Return [x, y] of the center of cell containing provided text 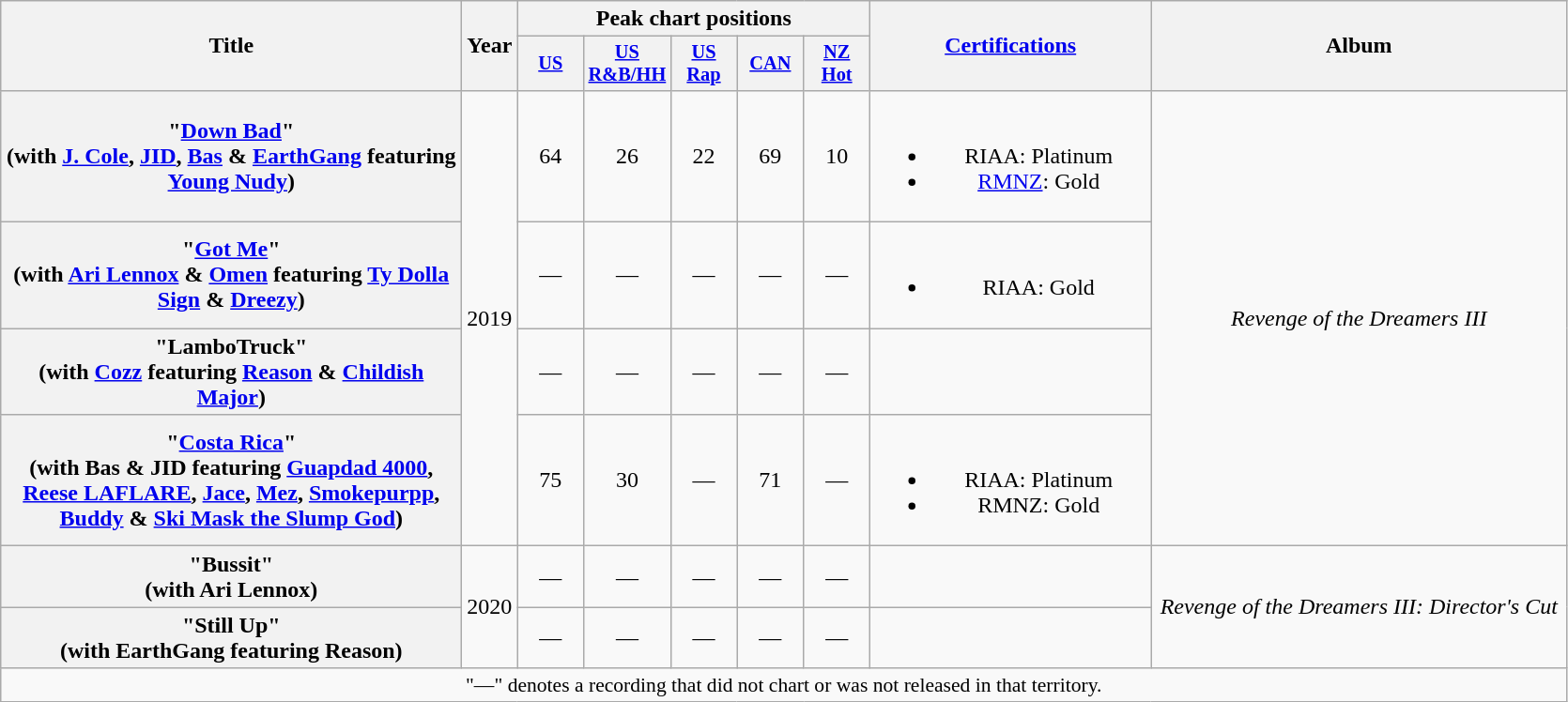
"Bussit"(with Ari Lennox) [231, 576]
"Got Me"(with Ari Lennox & Omen featuring Ty Dolla Sign & Dreezy) [231, 276]
22 [704, 156]
75 [550, 481]
RIAA: Gold [1010, 276]
"Still Up"(with EarthGang featuring Reason) [231, 638]
US [550, 64]
64 [550, 156]
30 [627, 481]
Certifications [1010, 46]
2020 [490, 607]
71 [770, 481]
Revenge of the Dreamers III: Director's Cut [1360, 607]
NZHot [838, 64]
10 [838, 156]
USR&B/HH [627, 64]
Title [231, 46]
"Costa Rica"(with Bas & JID featuring Guapdad 4000, Reese LAFLARE, Jace, Mez, Smokepurpp, Buddy & Ski Mask the Slump God) [231, 481]
USRap [704, 64]
"LamboTruck"(with Cozz featuring Reason & Childish Major) [231, 372]
"Down Bad"(with J. Cole, JID, Bas & EarthGang featuring Young Nudy) [231, 156]
CAN [770, 64]
26 [627, 156]
69 [770, 156]
2019 [490, 317]
Album [1360, 46]
"—" denotes a recording that did not chart or was not released in that territory. [784, 685]
Year [490, 46]
Revenge of the Dreamers III [1360, 317]
Peak chart positions [694, 19]
